Capture the cell that displays the provided text and extract its [x, y] central coordinate. 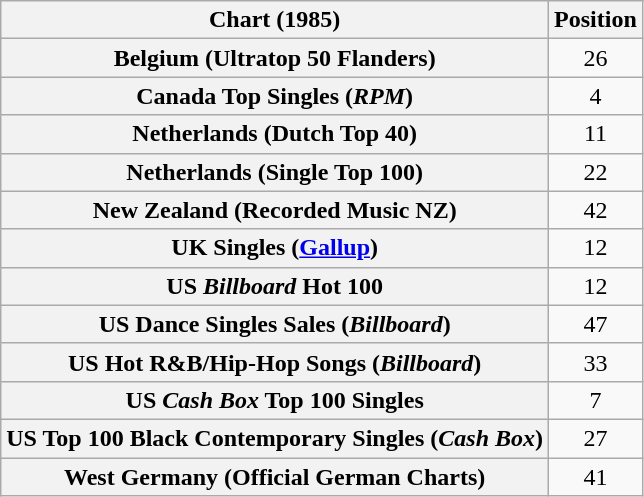
26 [596, 58]
US Top 100 Black Contemporary Singles (Cash Box) [275, 438]
Netherlands (Dutch Top 40) [275, 134]
7 [596, 400]
Canada Top Singles (RPM) [275, 96]
4 [596, 96]
Netherlands (Single Top 100) [275, 172]
41 [596, 477]
UK Singles (Gallup) [275, 248]
US Dance Singles Sales (Billboard) [275, 324]
47 [596, 324]
Position [596, 20]
Belgium (Ultratop 50 Flanders) [275, 58]
US Cash Box Top 100 Singles [275, 400]
11 [596, 134]
US Billboard Hot 100 [275, 286]
42 [596, 210]
West Germany (Official German Charts) [275, 477]
New Zealand (Recorded Music NZ) [275, 210]
Chart (1985) [275, 20]
US Hot R&B/Hip-Hop Songs (Billboard) [275, 362]
22 [596, 172]
27 [596, 438]
33 [596, 362]
